Output the [x, y] coordinate of the center of the cell containing the given text.  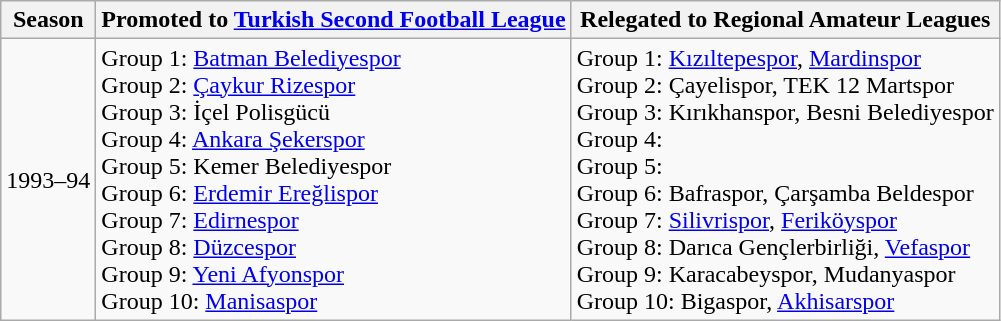
Relegated to Regional Amateur Leagues [785, 20]
Season [48, 20]
Promoted to Turkish Second Football League [334, 20]
1993–94 [48, 180]
